Provide the (X, Y) coordinate of the cell's center where the given text is located.  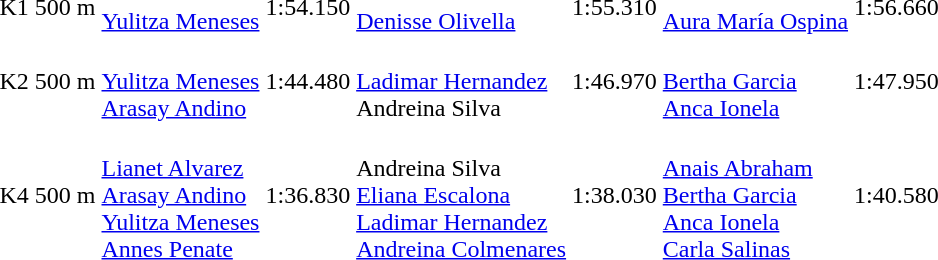
Yulitza MenesesArasay Andino (180, 81)
Bertha GarciaAnca Ionela (755, 81)
1:44.480 (308, 81)
Ladimar HernandezAndreina Silva (462, 81)
1:46.970 (615, 81)
